Provide the [X, Y] coordinate of the cell's center where the given text is located.  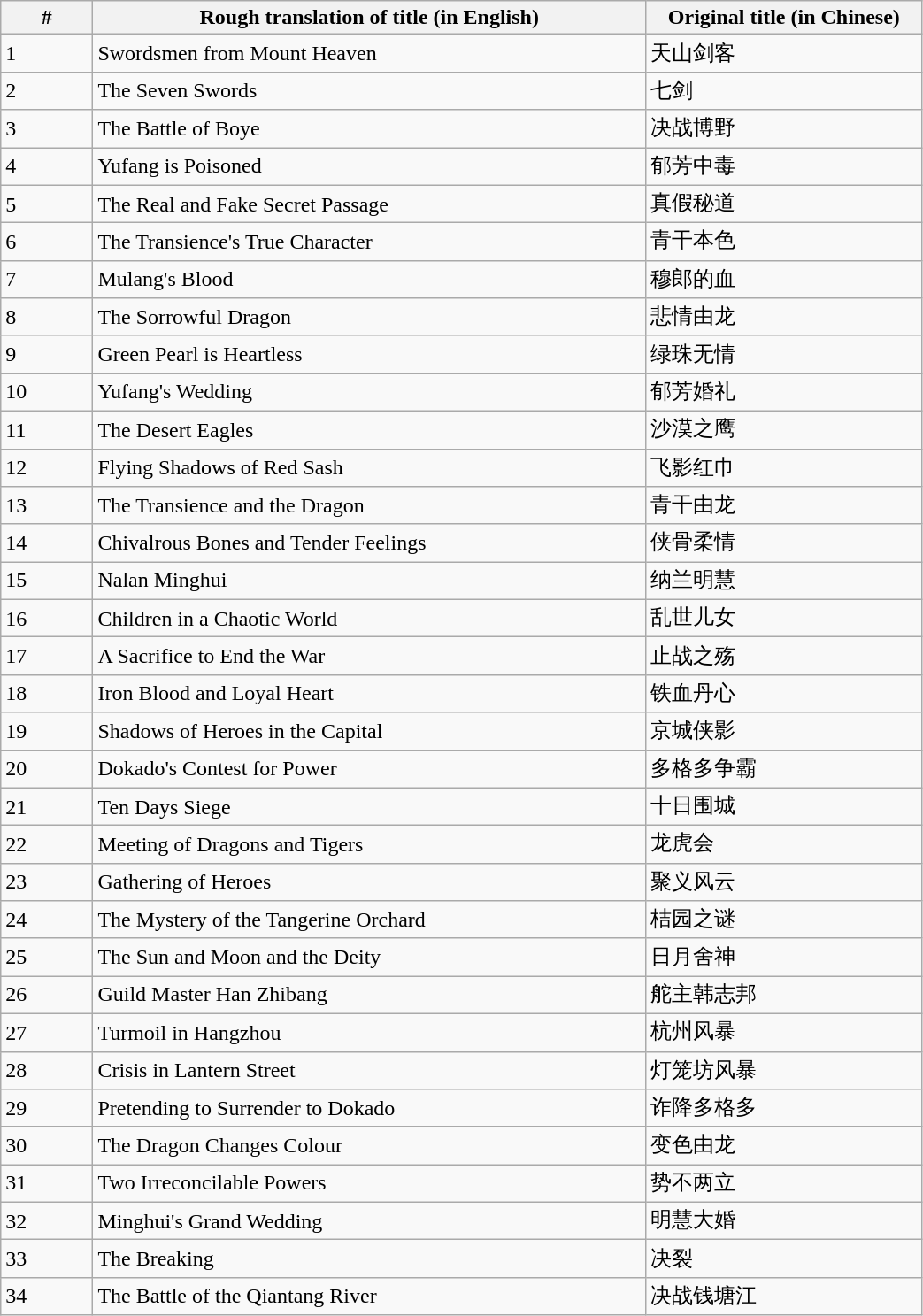
郁芳婚礼 [784, 393]
23 [47, 881]
7 [47, 280]
31 [47, 1184]
Ten Days Siege [370, 807]
12 [47, 467]
决裂 [784, 1258]
Rough translation of title (in English) [370, 18]
变色由龙 [784, 1145]
The Mystery of the Tangerine Orchard [370, 920]
决战钱塘江 [784, 1296]
The Sun and Moon and the Deity [370, 958]
1 [47, 53]
日月舍神 [784, 958]
侠骨柔情 [784, 543]
十日围城 [784, 807]
Shadows of Heroes in the Capital [370, 731]
The Desert Eagles [370, 430]
天山剑客 [784, 53]
22 [47, 844]
2 [47, 90]
The Transience and the Dragon [370, 506]
30 [47, 1145]
多格多争霸 [784, 770]
乱世儿女 [784, 618]
Meeting of Dragons and Tigers [370, 844]
Guild Master Han Zhibang [370, 995]
Dokado's Contest for Power [370, 770]
The Dragon Changes Colour [370, 1145]
29 [47, 1108]
25 [47, 958]
A Sacrifice to End the War [370, 657]
灯笼坊风暴 [784, 1071]
青干由龙 [784, 506]
Children in a Chaotic World [370, 618]
33 [47, 1258]
34 [47, 1296]
20 [47, 770]
The Breaking [370, 1258]
Gathering of Heroes [370, 881]
沙漠之鹰 [784, 430]
Nalan Minghui [370, 581]
The Transience's True Character [370, 242]
Green Pearl is Heartless [370, 354]
Crisis in Lantern Street [370, 1071]
绿珠无情 [784, 354]
9 [47, 354]
# [47, 18]
15 [47, 581]
21 [47, 807]
纳兰明慧 [784, 581]
悲情由龙 [784, 317]
真假秘道 [784, 204]
舵主韩志邦 [784, 995]
Two Irreconcilable Powers [370, 1184]
青干本色 [784, 242]
27 [47, 1032]
Mulang's Blood [370, 280]
桔园之谜 [784, 920]
26 [47, 995]
18 [47, 694]
11 [47, 430]
13 [47, 506]
4 [47, 166]
28 [47, 1071]
14 [47, 543]
Yufang's Wedding [370, 393]
Original title (in Chinese) [784, 18]
铁血丹心 [784, 694]
The Battle of Boye [370, 129]
杭州风暴 [784, 1032]
郁芳中毒 [784, 166]
8 [47, 317]
Swordsmen from Mount Heaven [370, 53]
Pretending to Surrender to Dokado [370, 1108]
3 [47, 129]
19 [47, 731]
Flying Shadows of Red Sash [370, 467]
The Battle of the Qiantang River [370, 1296]
京城侠影 [784, 731]
24 [47, 920]
止战之殇 [784, 657]
Turmoil in Hangzhou [370, 1032]
聚义风云 [784, 881]
Chivalrous Bones and Tender Feelings [370, 543]
17 [47, 657]
16 [47, 618]
32 [47, 1221]
Minghui's Grand Wedding [370, 1221]
龙虎会 [784, 844]
穆郎的血 [784, 280]
诈降多格多 [784, 1108]
The Seven Swords [370, 90]
5 [47, 204]
10 [47, 393]
决战博野 [784, 129]
The Sorrowful Dragon [370, 317]
势不两立 [784, 1184]
飞影红巾 [784, 467]
七剑 [784, 90]
Iron Blood and Loyal Heart [370, 694]
Yufang is Poisoned [370, 166]
The Real and Fake Secret Passage [370, 204]
6 [47, 242]
明慧大婚 [784, 1221]
